Locate the cell with the specified text and output its [X, Y] center coordinate. 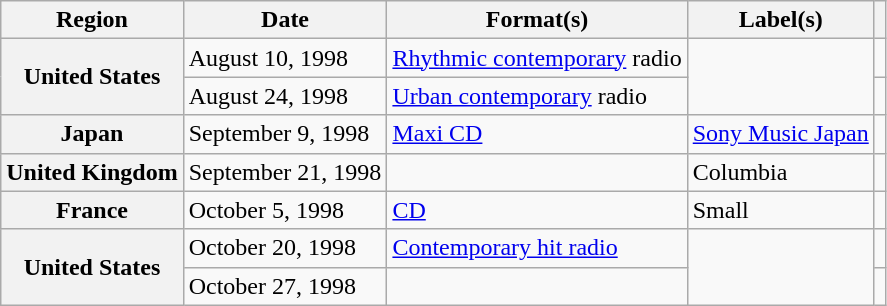
August 24, 1998 [285, 96]
September 21, 1998 [285, 172]
Contemporary hit radio [537, 248]
France [92, 210]
Sony Music Japan [780, 134]
October 20, 1998 [285, 248]
Urban contemporary radio [537, 96]
September 9, 1998 [285, 134]
Date [285, 20]
October 5, 1998 [285, 210]
Small [780, 210]
Region [92, 20]
August 10, 1998 [285, 58]
CD [537, 210]
October 27, 1998 [285, 286]
Label(s) [780, 20]
Rhythmic contemporary radio [537, 58]
Columbia [780, 172]
United Kingdom [92, 172]
Maxi CD [537, 134]
Format(s) [537, 20]
Japan [92, 134]
